Provide the [X, Y] coordinate of the cell's center where the given text is located.  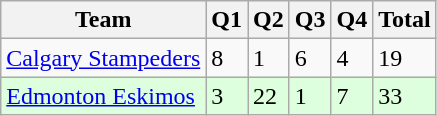
Q4 [352, 20]
Q1 [227, 20]
33 [405, 96]
Edmonton Eskimos [104, 96]
7 [352, 96]
Calgary Stampeders [104, 58]
Team [104, 20]
8 [227, 58]
Total [405, 20]
6 [310, 58]
3 [227, 96]
4 [352, 58]
22 [269, 96]
Q3 [310, 20]
19 [405, 58]
Q2 [269, 20]
